Return the (X, Y) coordinate for the center point of the cell that contains the specified text.  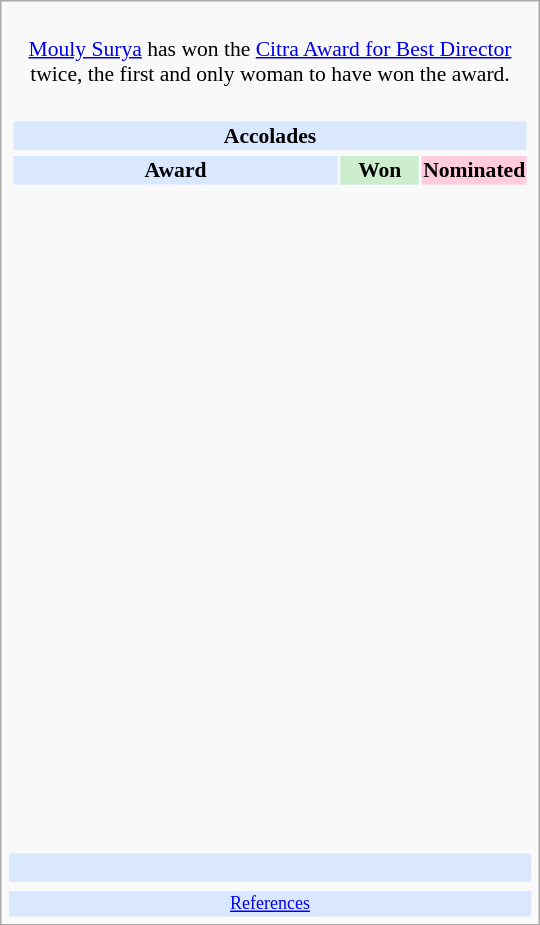
Accolades Award Won Nominated (270, 470)
Won (380, 170)
Accolades (270, 135)
Mouly Surya has won the Citra Award for Best Director twice, the first and only woman to have won the award. (270, 49)
References (270, 904)
Award (175, 170)
Nominated (474, 170)
